Provide the (X, Y) coordinate of the cell's center where the given text is located.  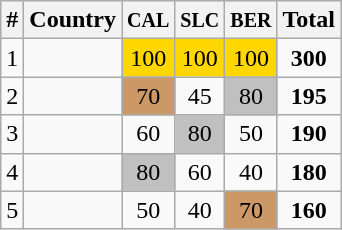
45 (200, 96)
Total (309, 20)
190 (309, 134)
195 (309, 96)
300 (309, 58)
3 (12, 134)
BER (251, 20)
180 (309, 172)
2 (12, 96)
5 (12, 210)
160 (309, 210)
# (12, 20)
4 (12, 172)
Country (73, 20)
CAL (148, 20)
SLC (200, 20)
1 (12, 58)
